Pinpoint the cell where the given text exists, returning its [X, Y] midpoint coordinate. 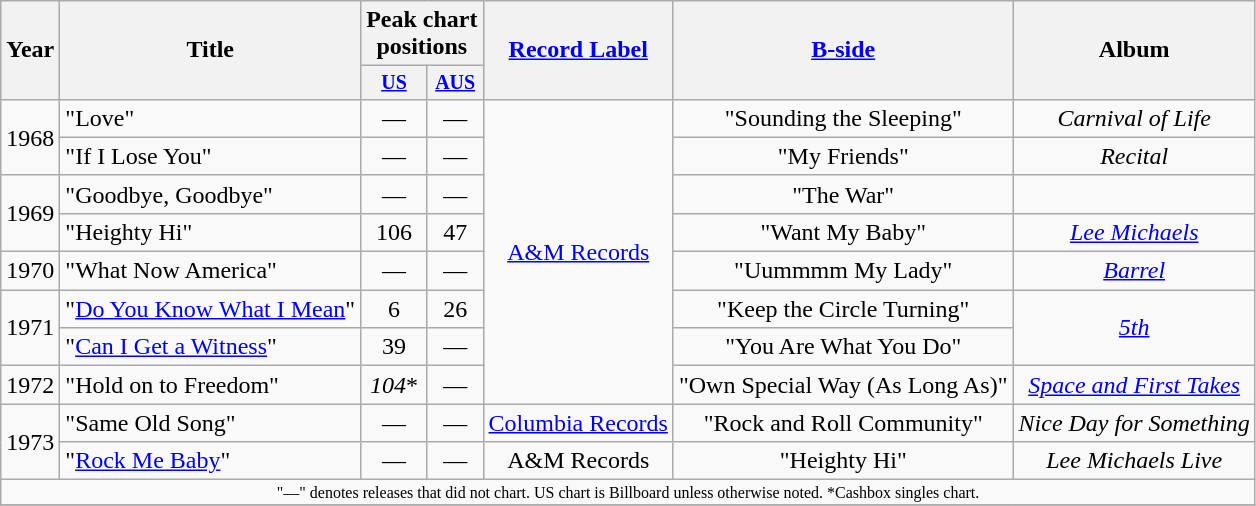
"Can I Get a Witness" [210, 347]
"My Friends" [843, 156]
"Uummmm My Lady" [843, 271]
Columbia Records [578, 423]
1968 [30, 137]
"The War" [843, 194]
1970 [30, 271]
Year [30, 50]
US [394, 82]
1972 [30, 385]
"Same Old Song" [210, 423]
Lee Michaels Live [1134, 461]
"Want My Baby" [843, 232]
39 [394, 347]
"If I Lose You" [210, 156]
"Rock and Roll Community" [843, 423]
B-side [843, 50]
"Goodbye, Goodbye" [210, 194]
47 [455, 232]
Record Label [578, 50]
26 [455, 309]
"—" denotes releases that did not chart. US chart is Billboard unless otherwise noted. *Cashbox singles chart. [628, 492]
6 [394, 309]
"Do You Know What I Mean" [210, 309]
"You Are What You Do" [843, 347]
"Own Special Way (As Long As)" [843, 385]
Lee Michaels [1134, 232]
1973 [30, 442]
Album [1134, 50]
Peak chartpositions [422, 34]
Nice Day for Something [1134, 423]
Space and First Takes [1134, 385]
Title [210, 50]
AUS [455, 82]
104* [394, 385]
"What Now America" [210, 271]
106 [394, 232]
Carnival of Life [1134, 118]
1969 [30, 213]
"Rock Me Baby" [210, 461]
"Sounding the Sleeping" [843, 118]
5th [1134, 328]
"Hold on to Freedom" [210, 385]
"Love" [210, 118]
Barrel [1134, 271]
Recital [1134, 156]
"Keep the Circle Turning" [843, 309]
1971 [30, 328]
